Output the (x, y) coordinate of the center of the cell containing the given text.  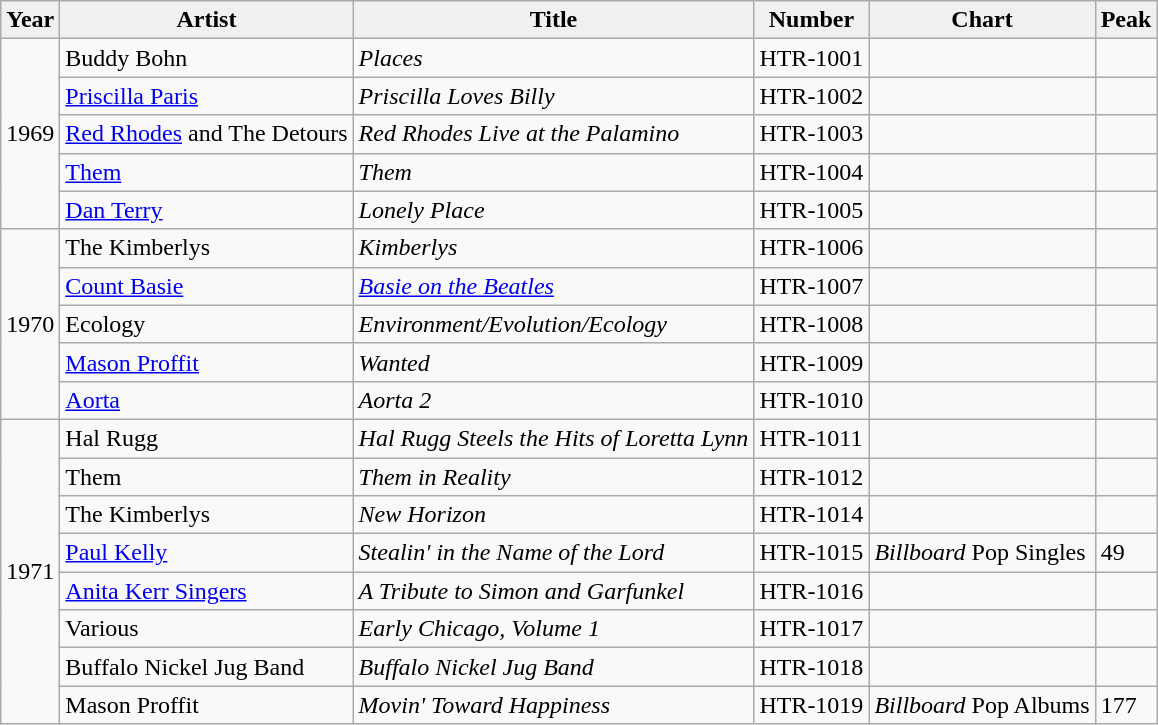
HTR-1014 (812, 515)
Buddy Bohn (206, 58)
Chart (982, 20)
HTR-1015 (812, 553)
HTR-1001 (812, 58)
Various (206, 629)
Dan Terry (206, 210)
Billboard Pop Albums (982, 705)
Kimberlys (554, 248)
HTR-1008 (812, 324)
Anita Kerr Singers (206, 591)
HTR-1009 (812, 362)
Places (554, 58)
HTR-1006 (812, 248)
HTR-1002 (812, 96)
HTR-1017 (812, 629)
1971 (30, 571)
Aorta 2 (554, 400)
HTR-1019 (812, 705)
Title (554, 20)
Priscilla Loves Billy (554, 96)
New Horizon (554, 515)
Wanted (554, 362)
Stealin' in the Name of the Lord (554, 553)
Artist (206, 20)
Them in Reality (554, 477)
HTR-1004 (812, 172)
HTR-1003 (812, 134)
HTR-1018 (812, 667)
Aorta (206, 400)
Red Rhodes Live at the Palamino (554, 134)
Environment/Evolution/Ecology (554, 324)
A Tribute to Simon and Garfunkel (554, 591)
49 (1126, 553)
Movin' Toward Happiness (554, 705)
Count Basie (206, 286)
Peak (1126, 20)
HTR-1012 (812, 477)
Hal Rugg (206, 438)
HTR-1007 (812, 286)
Basie on the Beatles (554, 286)
1969 (30, 134)
177 (1126, 705)
1970 (30, 324)
Early Chicago, Volume 1 (554, 629)
Paul Kelly (206, 553)
Year (30, 20)
HTR-1005 (812, 210)
Priscilla Paris (206, 96)
Lonely Place (554, 210)
Number (812, 20)
Billboard Pop Singles (982, 553)
HTR-1016 (812, 591)
HTR-1010 (812, 400)
Hal Rugg Steels the Hits of Loretta Lynn (554, 438)
Ecology (206, 324)
HTR-1011 (812, 438)
Red Rhodes and The Detours (206, 134)
